From the cell containing the given text, extract its center point as (X, Y) coordinate. 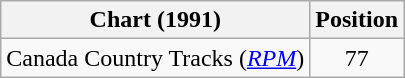
Position (357, 20)
Canada Country Tracks (RPM) (156, 58)
77 (357, 58)
Chart (1991) (156, 20)
